Search for the cell housing the specified text and yield its [X, Y] center coordinate. 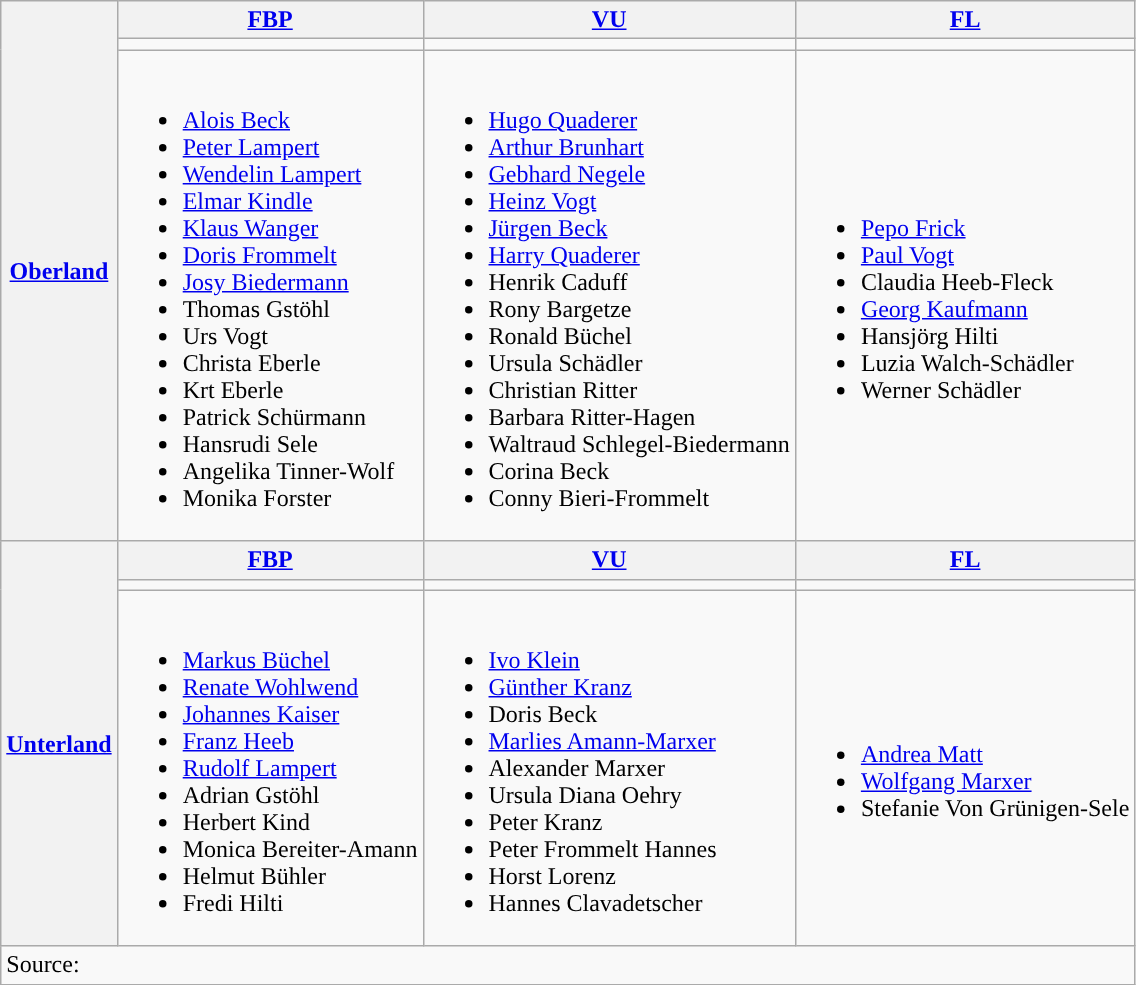
Source: [568, 965]
Unterland [59, 744]
Pepo FrickPaul VogtClaudia Heeb-FleckGeorg KaufmannHansjörg HiltiLuzia Walch-SchädlerWerner Schädler [964, 296]
Markus BüchelRenate WohlwendJohannes KaiserFranz HeebRudolf LampertAdrian GstöhlHerbert KindMonica Bereiter-AmannHelmut BühlerFredi Hilti [270, 768]
Andrea MattWolfgang MarxerStefanie Von Grünigen-Sele [964, 768]
Oberland [59, 271]
